Extract the (x, y) coordinate from the center of the cell holding the provided text.  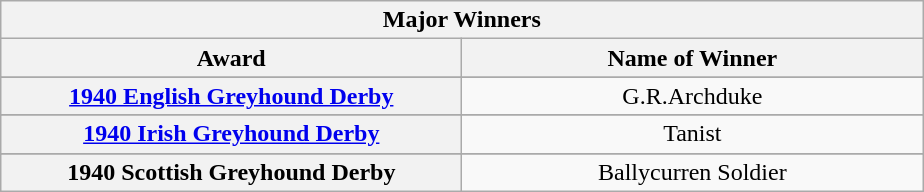
1940 Scottish Greyhound Derby (232, 172)
G.R.Archduke (692, 96)
Tanist (692, 134)
Major Winners (462, 20)
1940 Irish Greyhound Derby (232, 134)
Name of Winner (692, 58)
Ballycurren Soldier (692, 172)
1940 English Greyhound Derby (232, 96)
Award (232, 58)
